Scan for the cell matching the given text and deliver its (X, Y) coordinate at center. 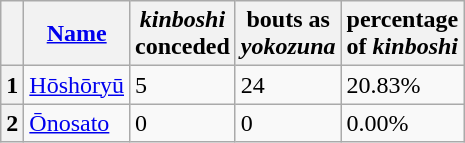
Hōshōryū (77, 85)
24 (288, 85)
2 (12, 123)
Ōnosato (77, 123)
20.83% (402, 85)
1 (12, 85)
0.00% (402, 123)
bouts asyokozuna (288, 34)
5 (183, 85)
Name (77, 34)
percentageof kinboshi (402, 34)
kinboshiconceded (183, 34)
